From the cell containing the given text, extract its center point as [X, Y] coordinate. 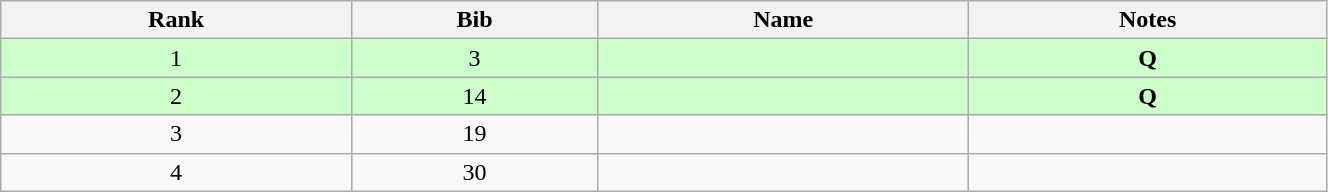
19 [474, 134]
Rank [176, 20]
1 [176, 58]
2 [176, 96]
Name [784, 20]
Bib [474, 20]
Notes [1148, 20]
30 [474, 172]
14 [474, 96]
4 [176, 172]
